Extract the [x, y] coordinate from the center of the cell holding the provided text.  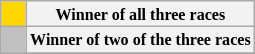
Winner of two of the three races [140, 39]
Winner of all three races [140, 13]
